Pinpoint the cell where the given text exists, returning its (x, y) midpoint coordinate. 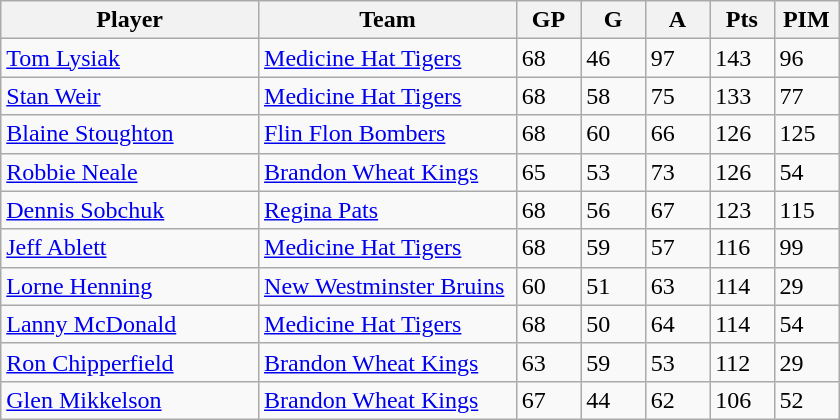
75 (677, 96)
Lanny McDonald (130, 324)
Blaine Stoughton (130, 134)
A (677, 20)
99 (806, 248)
106 (742, 400)
97 (677, 58)
Ron Chipperfield (130, 362)
Tom Lysiak (130, 58)
PIM (806, 20)
Flin Flon Bombers (388, 134)
Jeff Ablett (130, 248)
133 (742, 96)
64 (677, 324)
143 (742, 58)
Glen Mikkelson (130, 400)
G (613, 20)
Lorne Henning (130, 286)
73 (677, 172)
66 (677, 134)
44 (613, 400)
96 (806, 58)
Pts (742, 20)
112 (742, 362)
123 (742, 210)
50 (613, 324)
Regina Pats (388, 210)
Dennis Sobchuk (130, 210)
56 (613, 210)
Robbie Neale (130, 172)
GP (548, 20)
57 (677, 248)
46 (613, 58)
125 (806, 134)
51 (613, 286)
116 (742, 248)
58 (613, 96)
65 (548, 172)
New Westminster Bruins (388, 286)
62 (677, 400)
52 (806, 400)
Player (130, 20)
77 (806, 96)
115 (806, 210)
Stan Weir (130, 96)
Team (388, 20)
